Output the (X, Y) coordinate of the center of the cell containing the given text.  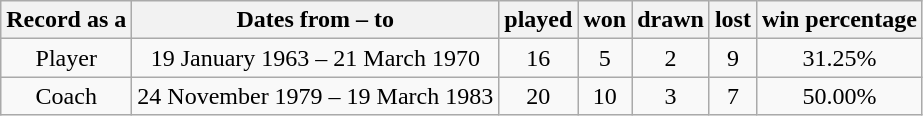
Player (66, 58)
24 November 1979 – 19 March 1983 (316, 96)
10 (605, 96)
Record as a (66, 20)
Dates from – to (316, 20)
7 (732, 96)
20 (538, 96)
2 (671, 58)
31.25% (839, 58)
16 (538, 58)
9 (732, 58)
won (605, 20)
lost (732, 20)
win percentage (839, 20)
19 January 1963 – 21 March 1970 (316, 58)
drawn (671, 20)
3 (671, 96)
5 (605, 58)
50.00% (839, 96)
Coach (66, 96)
played (538, 20)
